Extract the (x, y) coordinate from the center of the cell holding the provided text.  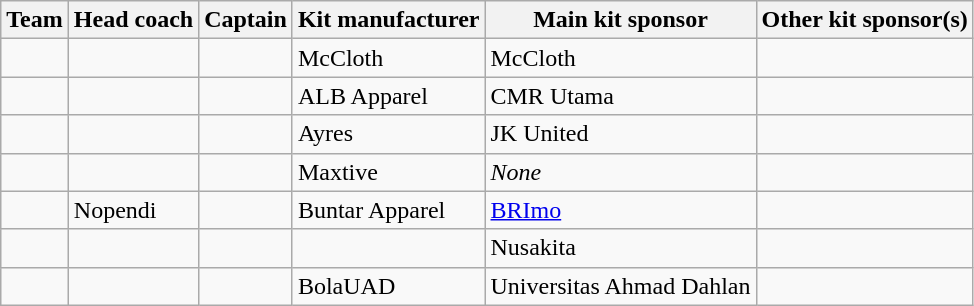
Nopendi (133, 210)
Ayres (388, 134)
Buntar Apparel (388, 210)
Maxtive (388, 172)
Head coach (133, 20)
BRImo (620, 210)
JK United (620, 134)
Nusakita (620, 248)
Kit manufacturer (388, 20)
Captain (246, 20)
BolaUAD (388, 286)
Other kit sponsor(s) (864, 20)
CMR Utama (620, 96)
ALB Apparel (388, 96)
None (620, 172)
Main kit sponsor (620, 20)
Universitas Ahmad Dahlan (620, 286)
Team (35, 20)
